Locate the cell with the specified text and output its (X, Y) center coordinate. 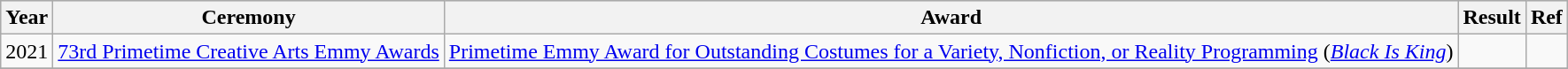
Ceremony (248, 18)
Award (951, 18)
Ref (1547, 18)
Year (27, 18)
Result (1492, 18)
73rd Primetime Creative Arts Emmy Awards (248, 51)
2021 (27, 51)
Primetime Emmy Award for Outstanding Costumes for a Variety, Nonfiction, or Reality Programming (Black Is King) (951, 51)
